Extract the (x, y) coordinate from the center of the cell holding the provided text.  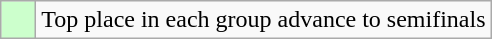
Top place in each group advance to semifinals (264, 20)
